For the text-containing cell, return its midpoint in (x, y) coordinate format. 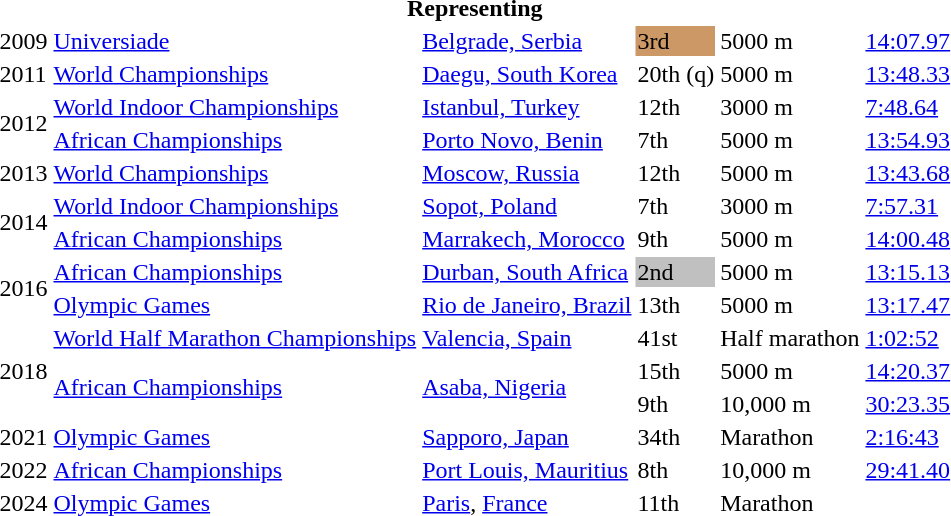
Valencia, Spain (527, 338)
Moscow, Russia (527, 173)
World Half Marathon Championships (235, 338)
8th (676, 470)
Marrakech, Morocco (527, 239)
Belgrade, Serbia (527, 41)
13th (676, 305)
Istanbul, Turkey (527, 107)
Daegu, South Korea (527, 74)
Universiade (235, 41)
Porto Novo, Benin (527, 140)
Asaba, Nigeria (527, 388)
2nd (676, 272)
Sopot, Poland (527, 206)
41st (676, 338)
Half marathon (790, 338)
Marathon (790, 437)
15th (676, 371)
Port Louis, Mauritius (527, 470)
Rio de Janeiro, Brazil (527, 305)
Sapporo, Japan (527, 437)
3rd (676, 41)
20th (q) (676, 74)
Durban, South Africa (527, 272)
34th (676, 437)
